Return (X, Y) of the center of cell containing provided text 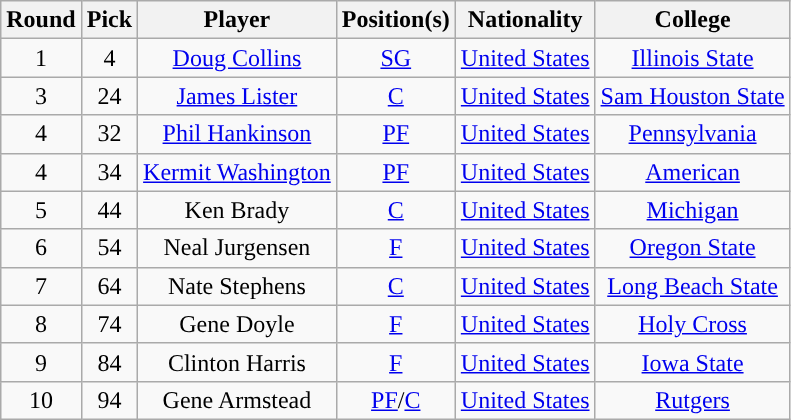
SG (396, 58)
James Lister (238, 96)
6 (41, 248)
44 (109, 210)
Clinton Harris (238, 362)
Pick (109, 20)
Round (41, 20)
Nate Stephens (238, 286)
54 (109, 248)
Position(s) (396, 20)
Gene Doyle (238, 324)
5 (41, 210)
Kermit Washington (238, 172)
Ken Brady (238, 210)
Doug Collins (238, 58)
PF/C (396, 400)
Neal Jurgensen (238, 248)
24 (109, 96)
Pennsylvania (692, 134)
Iowa State (692, 362)
34 (109, 172)
Nationality (525, 20)
1 (41, 58)
Gene Armstead (238, 400)
94 (109, 400)
American (692, 172)
Sam Houston State (692, 96)
9 (41, 362)
8 (41, 324)
7 (41, 286)
3 (41, 96)
32 (109, 134)
Holy Cross (692, 324)
10 (41, 400)
74 (109, 324)
Oregon State (692, 248)
Player (238, 20)
Long Beach State (692, 286)
Rutgers (692, 400)
Illinois State (692, 58)
64 (109, 286)
84 (109, 362)
Phil Hankinson (238, 134)
Michigan (692, 210)
College (692, 20)
